For the text-containing cell, return its midpoint in [x, y] coordinate format. 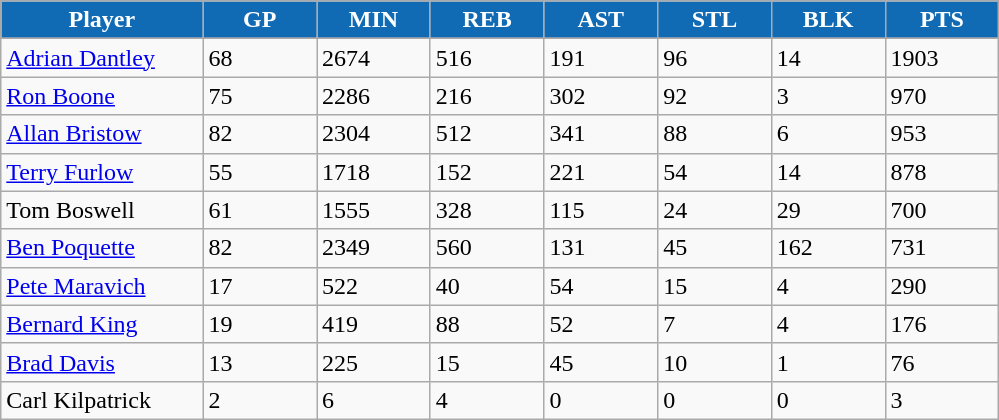
115 [601, 210]
341 [601, 134]
19 [260, 324]
131 [601, 248]
152 [487, 172]
522 [374, 286]
2349 [374, 248]
Player [102, 20]
55 [260, 172]
516 [487, 58]
17 [260, 286]
878 [942, 172]
7 [715, 324]
1718 [374, 172]
Ben Poquette [102, 248]
68 [260, 58]
560 [487, 248]
24 [715, 210]
1 [828, 362]
328 [487, 210]
225 [374, 362]
Carl Kilpatrick [102, 400]
Pete Maravich [102, 286]
REB [487, 20]
Bernard King [102, 324]
76 [942, 362]
512 [487, 134]
176 [942, 324]
191 [601, 58]
Tom Boswell [102, 210]
302 [601, 96]
221 [601, 172]
1555 [374, 210]
2286 [374, 96]
BLK [828, 20]
Terry Furlow [102, 172]
75 [260, 96]
1903 [942, 58]
92 [715, 96]
216 [487, 96]
953 [942, 134]
Adrian Dantley [102, 58]
419 [374, 324]
40 [487, 286]
10 [715, 362]
52 [601, 324]
2304 [374, 134]
PTS [942, 20]
Allan Bristow [102, 134]
162 [828, 248]
MIN [374, 20]
Brad Davis [102, 362]
731 [942, 248]
700 [942, 210]
Ron Boone [102, 96]
2 [260, 400]
96 [715, 58]
290 [942, 286]
STL [715, 20]
29 [828, 210]
13 [260, 362]
2674 [374, 58]
61 [260, 210]
970 [942, 96]
AST [601, 20]
GP [260, 20]
